Identify which cell holds the provided text, then report its [X, Y] central coordinate. 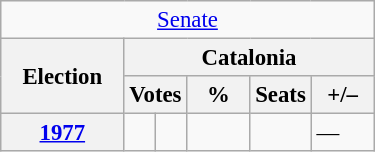
Seats [280, 95]
+/– [342, 95]
Votes [156, 95]
1977 [62, 133]
— [342, 133]
% [218, 95]
Election [62, 76]
Senate [188, 20]
Catalonia [249, 58]
